Return the [x, y] coordinate for the center point of the cell that contains the specified text.  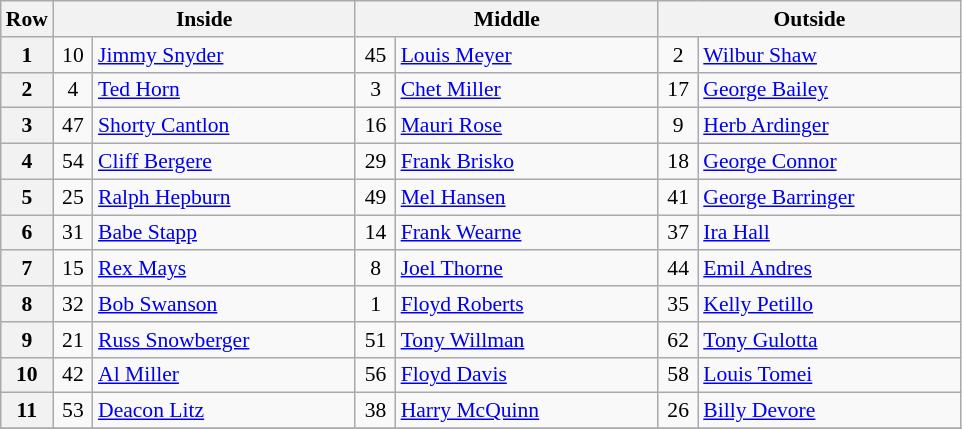
16 [375, 126]
42 [73, 375]
Mauri Rose [527, 126]
38 [375, 411]
Cliff Bergere [224, 162]
Wilbur Shaw [829, 55]
41 [678, 197]
53 [73, 411]
47 [73, 126]
Emil Andres [829, 269]
Row [27, 19]
Frank Wearne [527, 233]
Floyd Davis [527, 375]
62 [678, 340]
Al Miller [224, 375]
Mel Hansen [527, 197]
Rex Mays [224, 269]
32 [73, 304]
35 [678, 304]
37 [678, 233]
Tony Gulotta [829, 340]
Louis Meyer [527, 55]
Ted Horn [224, 90]
Louis Tomei [829, 375]
George Barringer [829, 197]
Chet Miller [527, 90]
58 [678, 375]
Outside [810, 19]
Jimmy Snyder [224, 55]
44 [678, 269]
11 [27, 411]
29 [375, 162]
Frank Brisko [527, 162]
George Bailey [829, 90]
Russ Snowberger [224, 340]
Ralph Hepburn [224, 197]
Herb Ardinger [829, 126]
Shorty Cantlon [224, 126]
Ira Hall [829, 233]
51 [375, 340]
Billy Devore [829, 411]
Deacon Litz [224, 411]
31 [73, 233]
45 [375, 55]
5 [27, 197]
Kelly Petillo [829, 304]
Tony Willman [527, 340]
Middle [506, 19]
14 [375, 233]
17 [678, 90]
Babe Stapp [224, 233]
15 [73, 269]
Floyd Roberts [527, 304]
7 [27, 269]
49 [375, 197]
George Connor [829, 162]
18 [678, 162]
Harry McQuinn [527, 411]
Inside [204, 19]
56 [375, 375]
Joel Thorne [527, 269]
6 [27, 233]
26 [678, 411]
25 [73, 197]
54 [73, 162]
Bob Swanson [224, 304]
21 [73, 340]
